Output the (X, Y) coordinate of the center of the cell containing the given text.  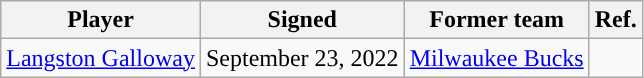
Milwaukee Bucks (496, 58)
Signed (302, 20)
September 23, 2022 (302, 58)
Langston Galloway (101, 58)
Ref. (616, 20)
Player (101, 20)
Former team (496, 20)
